Capture the cell that displays the provided text and extract its [x, y] central coordinate. 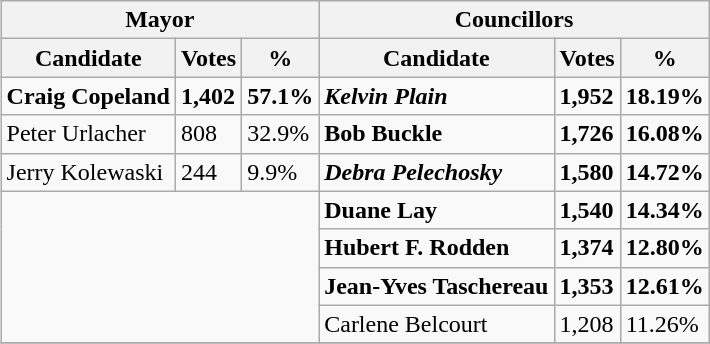
Carlene Belcourt [436, 324]
9.9% [280, 172]
Craig Copeland [88, 96]
12.80% [664, 248]
18.19% [664, 96]
Bob Buckle [436, 134]
14.72% [664, 172]
11.26% [664, 324]
Mayor [160, 20]
1,402 [208, 96]
Peter Urlacher [88, 134]
244 [208, 172]
1,208 [587, 324]
Duane Lay [436, 210]
808 [208, 134]
1,374 [587, 248]
Debra Pelechosky [436, 172]
12.61% [664, 286]
57.1% [280, 96]
Councillors [514, 20]
1,353 [587, 286]
1,952 [587, 96]
32.9% [280, 134]
Hubert F. Rodden [436, 248]
Kelvin Plain [436, 96]
Jean-Yves Taschereau [436, 286]
14.34% [664, 210]
1,540 [587, 210]
1,726 [587, 134]
16.08% [664, 134]
1,580 [587, 172]
Jerry Kolewaski [88, 172]
